Identify which cell holds the provided text, then report its (X, Y) central coordinate. 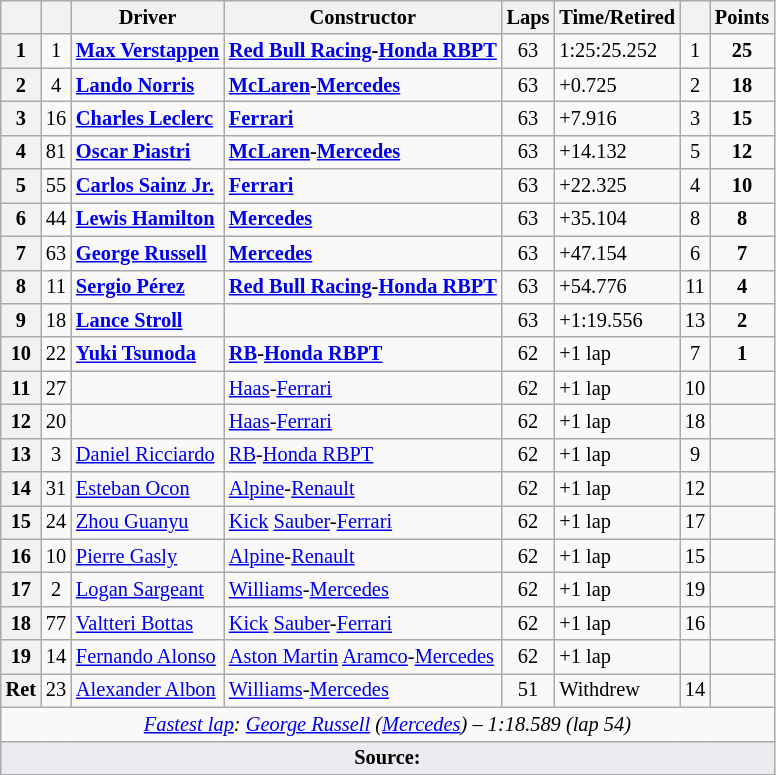
+35.104 (617, 219)
Constructor (363, 17)
77 (56, 623)
23 (56, 690)
Alexander Albon (148, 690)
Valtteri Bottas (148, 623)
Carlos Sainz Jr. (148, 186)
1:25:25.252 (617, 51)
Fastest lap: George Russell (Mercedes) – 1:18.589 (lap 54) (388, 724)
+47.154 (617, 253)
+22.325 (617, 186)
Time/Retired (617, 17)
Points (742, 17)
24 (56, 522)
25 (742, 51)
22 (56, 354)
+0.725 (617, 85)
55 (56, 186)
Sergio Pérez (148, 287)
Logan Sargeant (148, 589)
Withdrew (617, 690)
Source: (388, 758)
Ret (21, 690)
Oscar Piastri (148, 152)
+1:19.556 (617, 320)
Lando Norris (148, 85)
27 (56, 388)
44 (56, 219)
Zhou Guanyu (148, 522)
Lance Stroll (148, 320)
George Russell (148, 253)
Laps (528, 17)
81 (56, 152)
+14.132 (617, 152)
20 (56, 421)
Aston Martin Aramco-Mercedes (363, 657)
Max Verstappen (148, 51)
Fernando Alonso (148, 657)
Yuki Tsunoda (148, 354)
Charles Leclerc (148, 118)
31 (56, 489)
Esteban Ocon (148, 489)
+54.776 (617, 287)
51 (528, 690)
Pierre Gasly (148, 556)
Driver (148, 17)
Lewis Hamilton (148, 219)
Daniel Ricciardo (148, 455)
+7.916 (617, 118)
